Return (X, Y) of the center of cell containing provided text 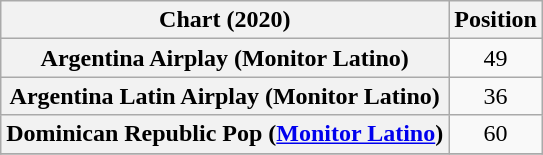
Position (496, 20)
Argentina Latin Airplay (Monitor Latino) (225, 96)
36 (496, 96)
49 (496, 58)
Dominican Republic Pop (Monitor Latino) (225, 134)
60 (496, 134)
Chart (2020) (225, 20)
Argentina Airplay (Monitor Latino) (225, 58)
